Search for the cell housing the specified text and yield its [x, y] center coordinate. 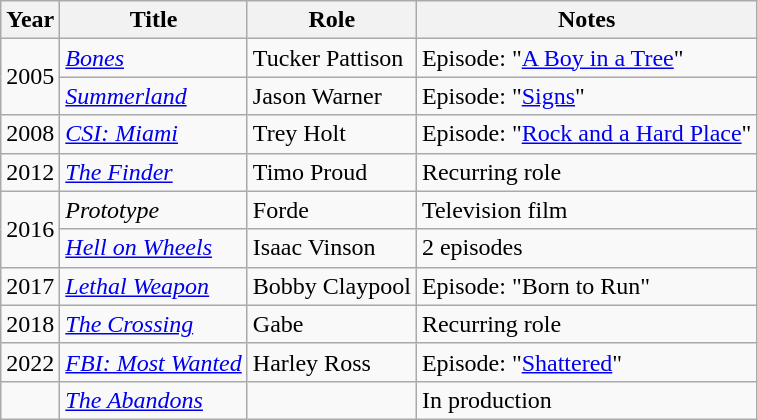
Role [332, 20]
Notes [586, 20]
Episode: "Shattered" [586, 362]
2016 [30, 229]
Bobby Claypool [332, 286]
Episode: "Signs" [586, 96]
Episode: "A Boy in a Tree" [586, 58]
Summerland [154, 96]
Television film [586, 210]
Tucker Pattison [332, 58]
2 episodes [586, 248]
Prototype [154, 210]
Harley Ross [332, 362]
The Abandons [154, 400]
Title [154, 20]
Year [30, 20]
CSI: Miami [154, 134]
2012 [30, 172]
2022 [30, 362]
Trey Holt [332, 134]
Isaac Vinson [332, 248]
2017 [30, 286]
2005 [30, 77]
Episode: "Born to Run" [586, 286]
2018 [30, 324]
Jason Warner [332, 96]
Gabe [332, 324]
The Finder [154, 172]
2008 [30, 134]
Hell on Wheels [154, 248]
Bones [154, 58]
FBI: Most Wanted [154, 362]
Timo Proud [332, 172]
In production [586, 400]
Lethal Weapon [154, 286]
Episode: "Rock and a Hard Place" [586, 134]
Forde [332, 210]
The Crossing [154, 324]
